Identify which cell holds the provided text, then report its (x, y) central coordinate. 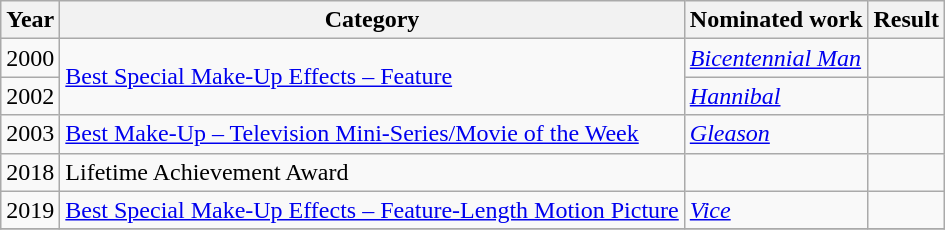
Best Make-Up – Television Mini-Series/Movie of the Week (372, 134)
2000 (30, 58)
Nominated work (776, 20)
Category (372, 20)
Lifetime Achievement Award (372, 172)
2002 (30, 96)
Vice (776, 210)
Year (30, 20)
Bicentennial Man (776, 58)
Best Special Make-Up Effects – Feature (372, 77)
Hannibal (776, 96)
Gleason (776, 134)
Result (906, 20)
2019 (30, 210)
2003 (30, 134)
2018 (30, 172)
Best Special Make-Up Effects – Feature-Length Motion Picture (372, 210)
